Scan for the cell matching the given text and deliver its (X, Y) coordinate at center. 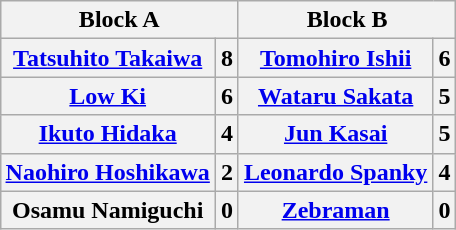
Naohiro Hoshikawa (108, 172)
Ikuto Hidaka (108, 134)
Tatsuhito Takaiwa (108, 58)
Wataru Sakata (335, 96)
Block A (119, 20)
Leonardo Spanky (335, 172)
Block B (347, 20)
Tomohiro Ishii (335, 58)
Jun Kasai (335, 134)
2 (226, 172)
Osamu Namiguchi (108, 210)
8 (226, 58)
Zebraman (335, 210)
Low Ki (108, 96)
